Locate the cell with the specified text and output its [x, y] center coordinate. 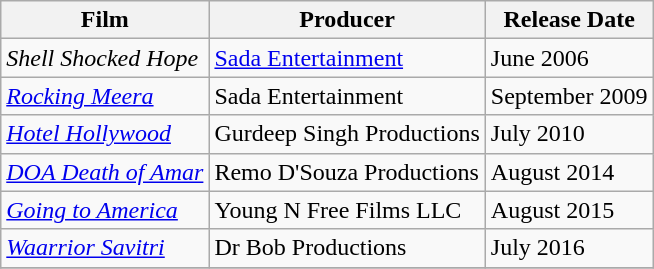
Going to America [105, 210]
June 2006 [569, 58]
Hotel Hollywood [105, 134]
Producer [347, 20]
Dr Bob Productions [347, 248]
July 2016 [569, 248]
Rocking Meera [105, 96]
Remo D'Souza Productions [347, 172]
Shell Shocked Hope [105, 58]
Film [105, 20]
Release Date [569, 20]
Waarrior Savitri [105, 248]
August 2014 [569, 172]
Gurdeep Singh Productions [347, 134]
DOA Death of Amar [105, 172]
Young N Free Films LLC [347, 210]
September 2009 [569, 96]
July 2010 [569, 134]
August 2015 [569, 210]
